Return the [x, y] coordinate for the center point of the cell that contains the specified text.  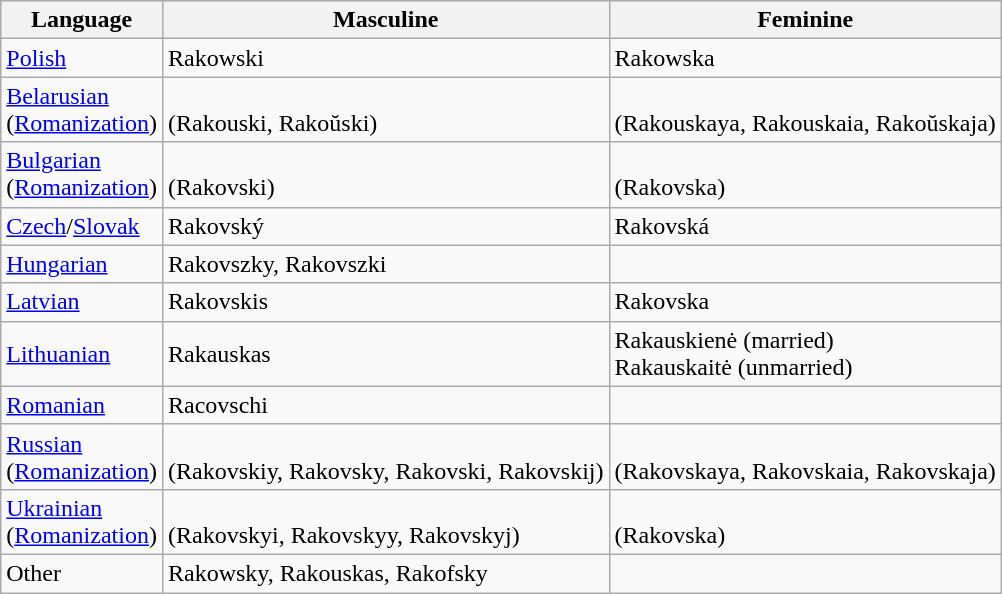
Language [82, 20]
Rakovskis [386, 302]
Rakovský [386, 226]
Polish [82, 58]
Romanian [82, 405]
(Rakovskaya, Rakovskaia, Rakovskaja) [805, 456]
Russian (Romanization) [82, 456]
Hungarian [82, 264]
Czech/Slovak [82, 226]
Latvian [82, 302]
Ukrainian (Romanization) [82, 522]
(Rakovski) [386, 174]
Masculine [386, 20]
Rakowska [805, 58]
Feminine [805, 20]
Rakovská [805, 226]
Rakovszky, Rakovszki [386, 264]
Rakauskas [386, 354]
Racovschi [386, 405]
Rakowski [386, 58]
Rakauskienė (married) Rakauskaitė (unmarried) [805, 354]
Belarusian (Romanization) [82, 110]
(Rakovskiy, Rakovsky, Rakovski, Rakovskij) [386, 456]
Bulgarian (Romanization) [82, 174]
(Rakouski, Rakoŭski) [386, 110]
Rakovska [805, 302]
(Rakouskaya, Rakouskaia, Rakoŭskaja) [805, 110]
Lithuanian [82, 354]
Other [82, 573]
(Rakovskyi, Rakovskyy, Rakovskyj) [386, 522]
Rakowsky, Rakouskas, Rakofsky [386, 573]
